From the cell containing the given text, extract its center point as [X, Y] coordinate. 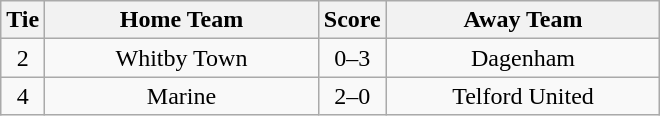
Away Team [523, 20]
Dagenham [523, 58]
Whitby Town [182, 58]
2 [23, 58]
Tie [23, 20]
Home Team [182, 20]
Score [352, 20]
Telford United [523, 96]
4 [23, 96]
Marine [182, 96]
2–0 [352, 96]
0–3 [352, 58]
